Extract the [x, y] coordinate from the center of the cell holding the provided text.  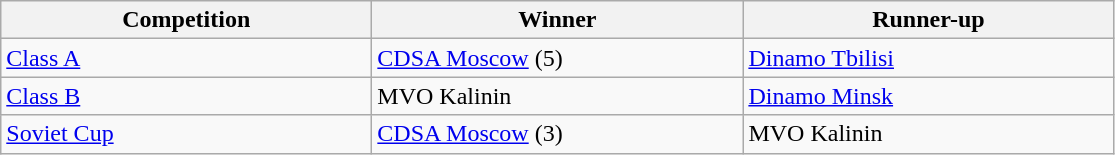
Dinamo Tbilisi [928, 58]
CDSA Moscow (5) [558, 58]
CDSA Moscow (3) [558, 134]
Competition [186, 20]
Class A [186, 58]
Winner [558, 20]
Runner-up [928, 20]
Class B [186, 96]
Dinamo Minsk [928, 96]
Soviet Cup [186, 134]
